Find where the given text appears and provide that cell's center as [X, Y] coordinate. 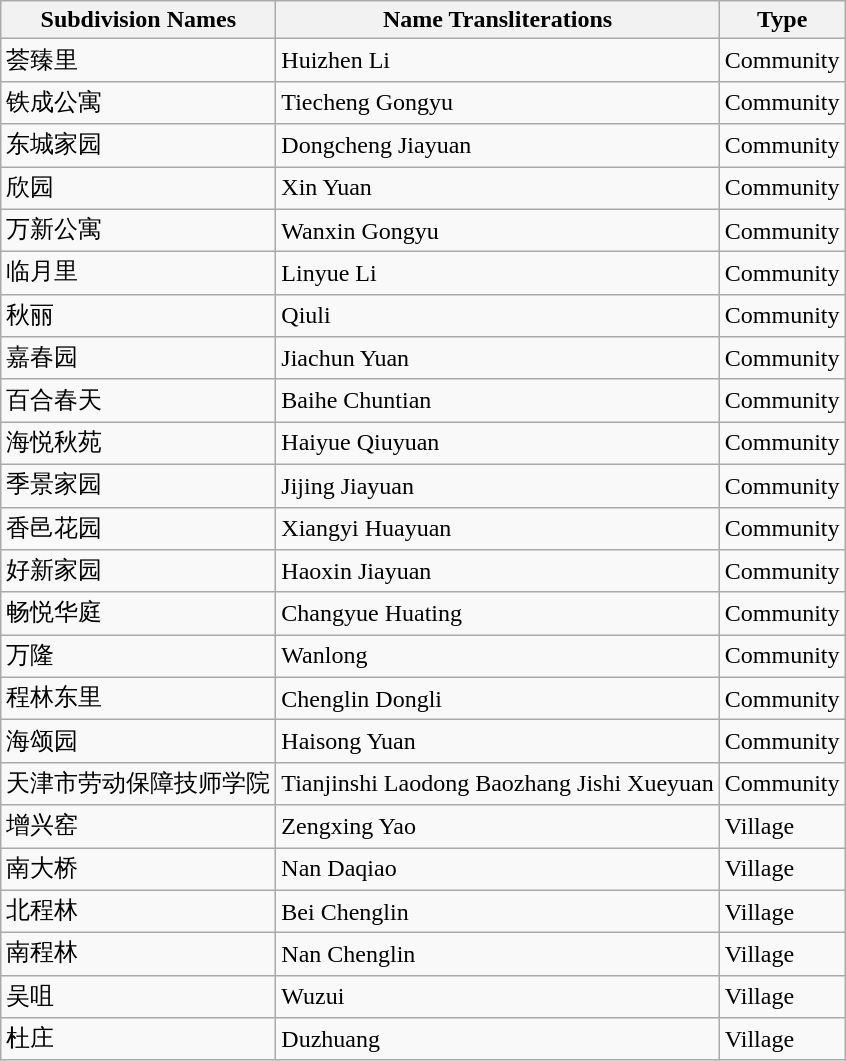
Xiangyi Huayuan [498, 528]
天津市劳动保障技师学院 [138, 784]
Haoxin Jiayuan [498, 572]
Zengxing Yao [498, 826]
Jijing Jiayuan [498, 486]
北程林 [138, 912]
Xin Yuan [498, 188]
临月里 [138, 274]
南大桥 [138, 870]
Type [782, 20]
百合春天 [138, 400]
香邑花园 [138, 528]
杜庄 [138, 1040]
Baihe Chuntian [498, 400]
Dongcheng Jiayuan [498, 146]
Wanlong [498, 656]
Linyue Li [498, 274]
Bei Chenglin [498, 912]
万新公寓 [138, 230]
Wuzui [498, 996]
东城家园 [138, 146]
增兴窑 [138, 826]
Chenglin Dongli [498, 698]
畅悦华庭 [138, 614]
程林东里 [138, 698]
Duzhuang [498, 1040]
Changyue Huating [498, 614]
Tiecheng Gongyu [498, 102]
Qiuli [498, 316]
Wanxin Gongyu [498, 230]
季景家园 [138, 486]
Nan Daqiao [498, 870]
秋丽 [138, 316]
荟臻里 [138, 60]
Haisong Yuan [498, 742]
Nan Chenglin [498, 954]
铁成公寓 [138, 102]
海悦秋苑 [138, 444]
Subdivision Names [138, 20]
欣园 [138, 188]
海颂园 [138, 742]
Name Transliterations [498, 20]
万隆 [138, 656]
嘉春园 [138, 358]
Haiyue Qiuyuan [498, 444]
Huizhen Li [498, 60]
Tianjinshi Laodong Baozhang Jishi Xueyuan [498, 784]
南程林 [138, 954]
吴咀 [138, 996]
好新家园 [138, 572]
Jiachun Yuan [498, 358]
